From the cell containing the given text, extract its center point as [X, Y] coordinate. 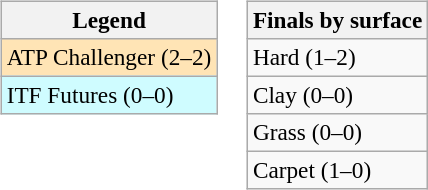
Carpet (1–0) [337, 171]
Clay (0–0) [337, 95]
Legend [108, 20]
ITF Futures (0–0) [108, 95]
Grass (0–0) [337, 133]
Hard (1–2) [337, 57]
ATP Challenger (2–2) [108, 57]
Finals by surface [337, 20]
